Output the (X, Y) coordinate of the center of the cell containing the given text.  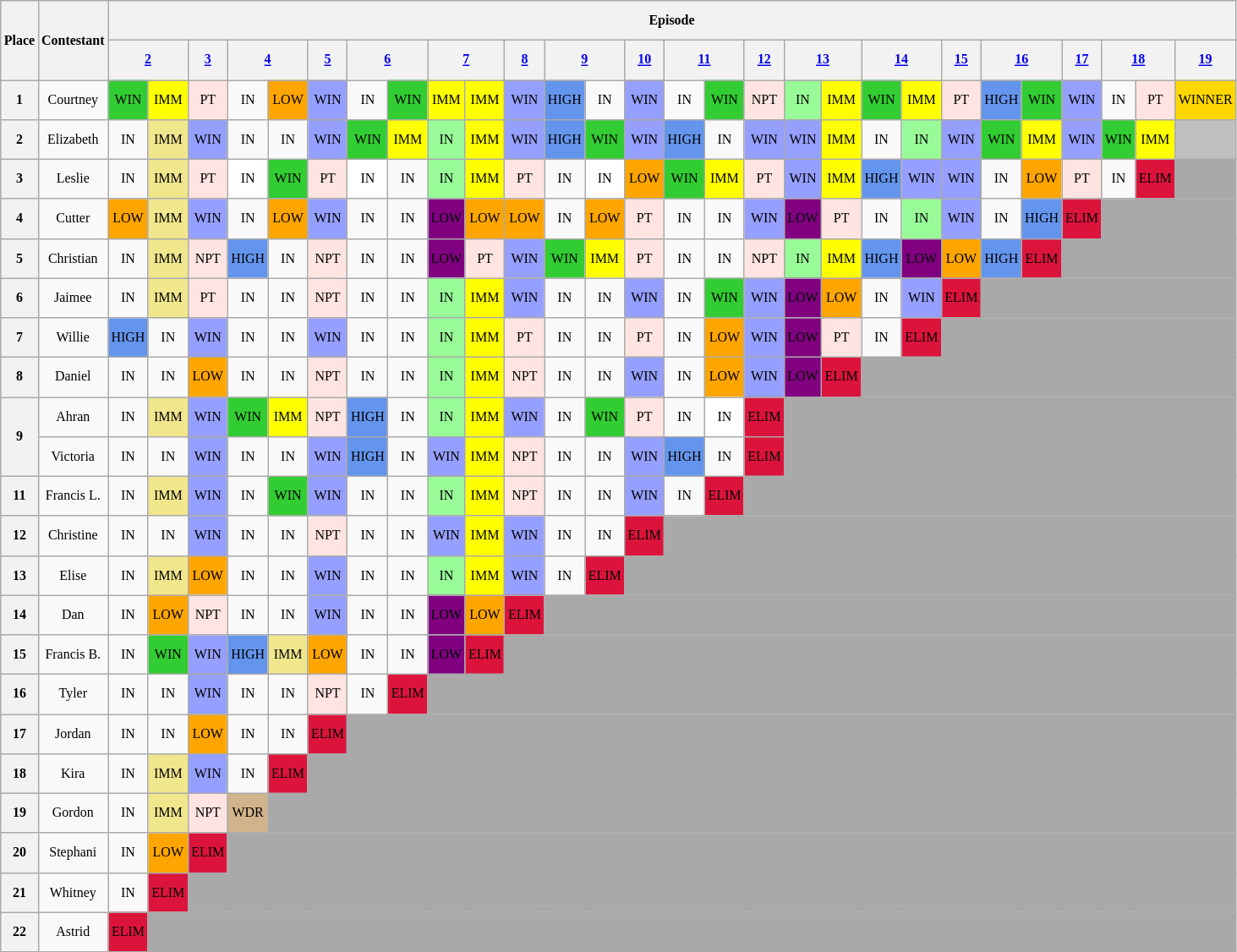
1 (19, 100)
Courtney (73, 100)
Whitney (73, 893)
Elise (73, 575)
Christine (73, 536)
10 (644, 59)
Dan (73, 616)
WINNER (1206, 100)
Jordan (73, 734)
Victoria (73, 457)
20 (19, 852)
Elizabeth (73, 139)
Astrid (73, 932)
21 (19, 893)
Cutter (73, 218)
Kira (73, 773)
Stephani (73, 852)
Tyler (73, 693)
Christian (73, 259)
Episode (672, 20)
Place (19, 40)
Willie (73, 336)
Gordon (73, 813)
Daniel (73, 377)
WDR (248, 813)
22 (19, 932)
Jaimee (73, 298)
Francis L. (73, 495)
Contestant (73, 40)
Ahran (73, 416)
Francis B. (73, 654)
Leslie (73, 179)
